Extract the [x, y] coordinate from the center of the cell holding the provided text.  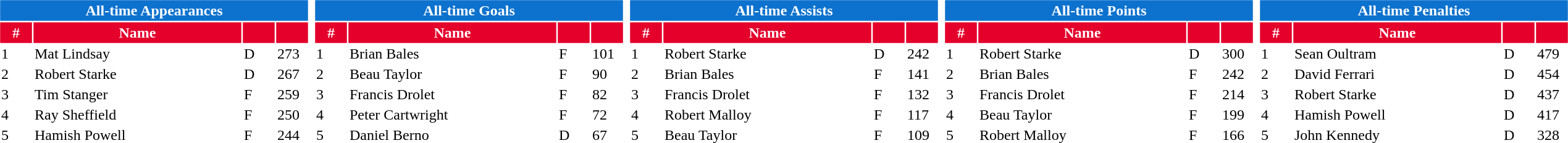
199 [1238, 115]
479 [1553, 54]
101 [608, 54]
300 [1238, 54]
132 [923, 94]
141 [923, 75]
Tim Stanger [137, 94]
All-time Goals [469, 10]
437 [1553, 94]
214 [1238, 94]
Sean Oultram [1397, 54]
72 [608, 115]
250 [293, 115]
Peter Cartwright [452, 115]
259 [293, 94]
Mat Lindsay [137, 54]
273 [293, 54]
82 [608, 94]
All-time Points [1099, 10]
David Ferrari [1397, 75]
All-time Penalties [1414, 10]
454 [1553, 75]
417 [1553, 115]
117 [923, 115]
Ray Sheffield [137, 115]
All-time Assists [784, 10]
90 [608, 75]
Robert Malloy [767, 115]
All-time Appearances [154, 10]
267 [293, 75]
Hamish Powell [1397, 115]
